Return the (X, Y) coordinate for the center point of the cell that contains the specified text.  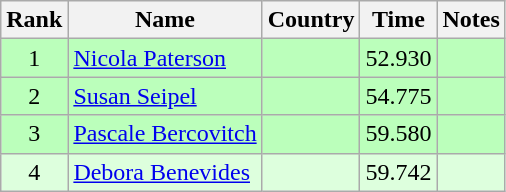
4 (34, 172)
59.580 (398, 134)
1 (34, 58)
Country (311, 20)
Nicola Paterson (165, 58)
3 (34, 134)
Time (398, 20)
Rank (34, 20)
Debora Benevides (165, 172)
Susan Seipel (165, 96)
Notes (471, 20)
52.930 (398, 58)
Name (165, 20)
2 (34, 96)
Pascale Bercovitch (165, 134)
54.775 (398, 96)
59.742 (398, 172)
